Locate the cell with the specified text and output its (x, y) center coordinate. 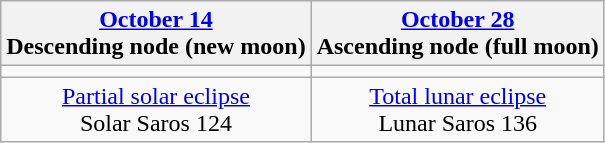
Total lunar eclipseLunar Saros 136 (458, 110)
Partial solar eclipseSolar Saros 124 (156, 110)
October 14Descending node (new moon) (156, 34)
October 28Ascending node (full moon) (458, 34)
